Find where the given text appears and provide that cell's center as [X, Y] coordinate. 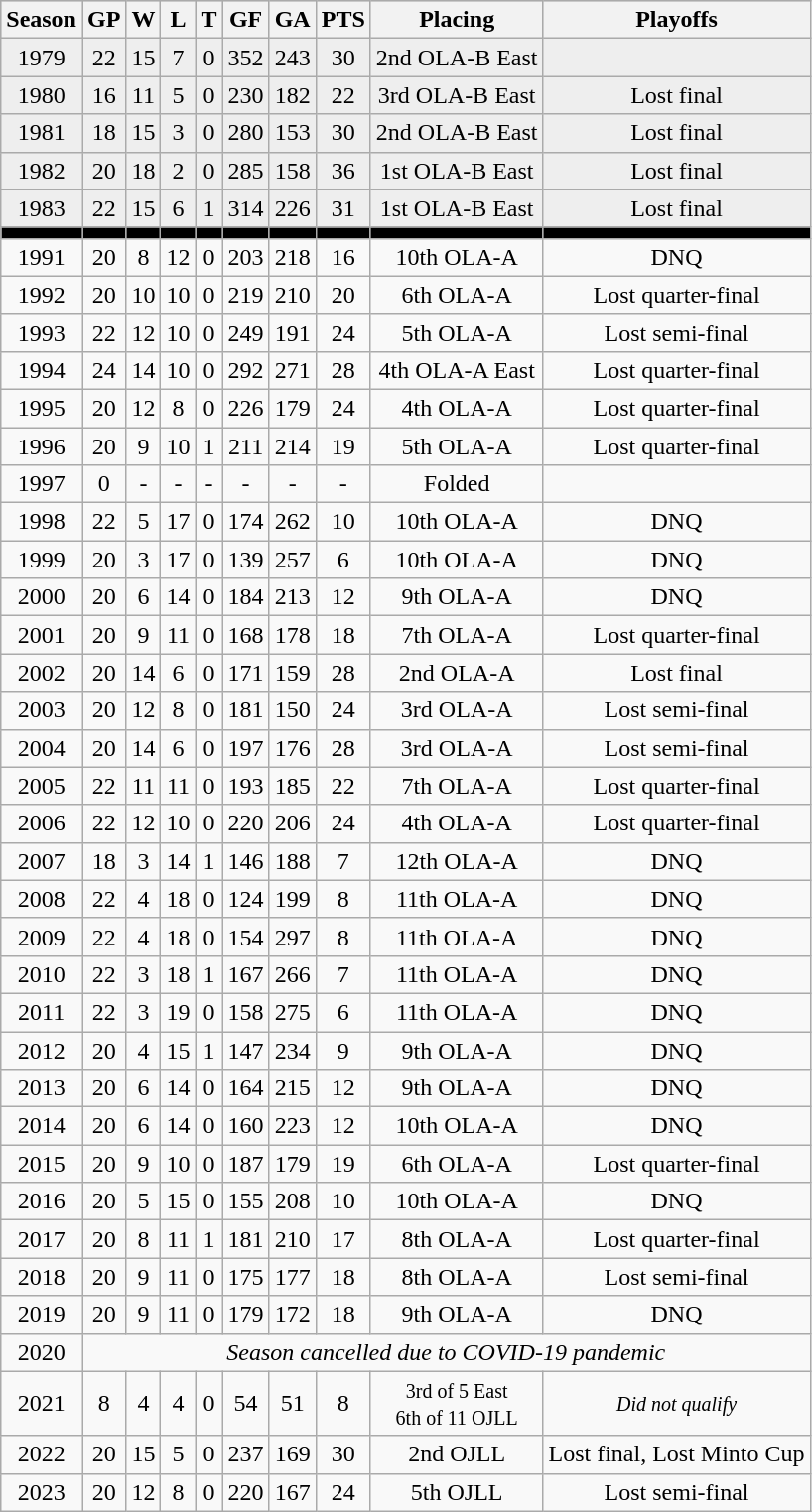
249 [246, 332]
1996 [42, 445]
275 [292, 1012]
178 [292, 635]
1995 [42, 408]
2014 [42, 1126]
176 [292, 748]
257 [292, 560]
352 [246, 58]
2nd OJLL [457, 1454]
2013 [42, 1088]
1994 [42, 370]
2020 [42, 1352]
171 [246, 673]
174 [246, 522]
177 [292, 1277]
175 [246, 1277]
1998 [42, 522]
1979 [42, 58]
W [143, 20]
31 [343, 208]
155 [246, 1201]
211 [246, 445]
2006 [42, 823]
203 [246, 257]
187 [246, 1164]
188 [292, 861]
2002 [42, 673]
234 [292, 1051]
159 [292, 673]
12th OLA-A [457, 861]
1997 [42, 484]
150 [292, 710]
5th OJLL [457, 1492]
191 [292, 332]
297 [292, 937]
208 [292, 1201]
214 [292, 445]
2008 [42, 899]
1993 [42, 332]
185 [292, 786]
147 [246, 1051]
219 [246, 295]
2004 [42, 748]
1991 [42, 257]
3rd of 5 East6th of 11 OJLL [457, 1403]
124 [246, 899]
PTS [343, 20]
169 [292, 1454]
1982 [42, 171]
1980 [42, 95]
193 [246, 786]
2009 [42, 937]
2021 [42, 1403]
1992 [42, 295]
213 [292, 597]
Playoffs [677, 20]
L [179, 20]
139 [246, 560]
223 [292, 1126]
GF [246, 20]
292 [246, 370]
2nd OLA-A [457, 673]
2007 [42, 861]
4th OLA-A East [457, 370]
2003 [42, 710]
243 [292, 58]
1981 [42, 133]
Season cancelled due to COVID-19 pandemic [446, 1352]
2000 [42, 597]
206 [292, 823]
2018 [42, 1277]
2022 [42, 1454]
215 [292, 1088]
160 [246, 1126]
54 [246, 1403]
182 [292, 95]
GA [292, 20]
280 [246, 133]
2017 [42, 1239]
2019 [42, 1315]
237 [246, 1454]
2005 [42, 786]
271 [292, 370]
2023 [42, 1492]
T [208, 20]
184 [246, 597]
Folded [457, 484]
218 [292, 257]
GP [103, 20]
230 [246, 95]
2011 [42, 1012]
2001 [42, 635]
2 [179, 171]
285 [246, 171]
36 [343, 171]
1999 [42, 560]
Placing [457, 20]
Lost final, Lost Minto Cup [677, 1454]
2015 [42, 1164]
1983 [42, 208]
51 [292, 1403]
197 [246, 748]
3rd OLA-B East [457, 95]
266 [292, 974]
168 [246, 635]
Season [42, 20]
154 [246, 937]
262 [292, 522]
199 [292, 899]
Did not qualify [677, 1403]
146 [246, 861]
2016 [42, 1201]
164 [246, 1088]
2012 [42, 1051]
172 [292, 1315]
153 [292, 133]
314 [246, 208]
2010 [42, 974]
